Detect which cell encompasses the target text, then output its (X, Y) center coordinate. 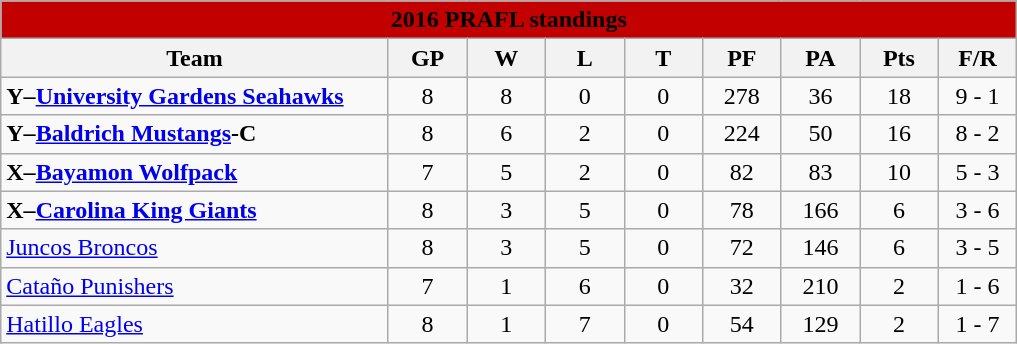
L (584, 58)
32 (742, 286)
X–Carolina King Giants (195, 210)
9 - 1 (978, 96)
129 (820, 324)
8 - 2 (978, 134)
F/R (978, 58)
Team (195, 58)
1 - 7 (978, 324)
1 - 6 (978, 286)
3 - 6 (978, 210)
W (506, 58)
278 (742, 96)
50 (820, 134)
X–Bayamon Wolfpack (195, 172)
PF (742, 58)
Pts (900, 58)
Y–Baldrich Mustangs-C (195, 134)
72 (742, 248)
78 (742, 210)
82 (742, 172)
224 (742, 134)
10 (900, 172)
83 (820, 172)
Y–University Gardens Seahawks (195, 96)
36 (820, 96)
3 - 5 (978, 248)
Hatillo Eagles (195, 324)
210 (820, 286)
T (664, 58)
5 - 3 (978, 172)
Juncos Broncos (195, 248)
16 (900, 134)
166 (820, 210)
146 (820, 248)
PA (820, 58)
Cataño Punishers (195, 286)
54 (742, 324)
18 (900, 96)
GP (428, 58)
2016 PRAFL standings (509, 20)
